Search for the cell housing the specified text and yield its [X, Y] center coordinate. 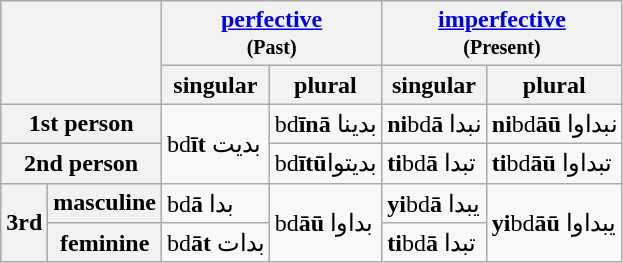
perfective(Past) [272, 34]
bdā بدا [216, 203]
1st person [82, 124]
bdītūبديتوا [326, 163]
bdīnā بدينا [326, 124]
nibdā نبدا [434, 124]
masculine [105, 203]
nibdāū نبداوا [554, 124]
tibdāū تبداوا [554, 163]
bdīt بديت [216, 144]
bdāū بداوا [326, 222]
imperfective(Present) [502, 34]
3rd [24, 222]
bdāt بدات [216, 243]
2nd person [82, 163]
yibdāū يبداوا [554, 222]
feminine [105, 243]
yibdā يبدا [434, 203]
